Output the [X, Y] coordinate of the center of the cell containing the given text.  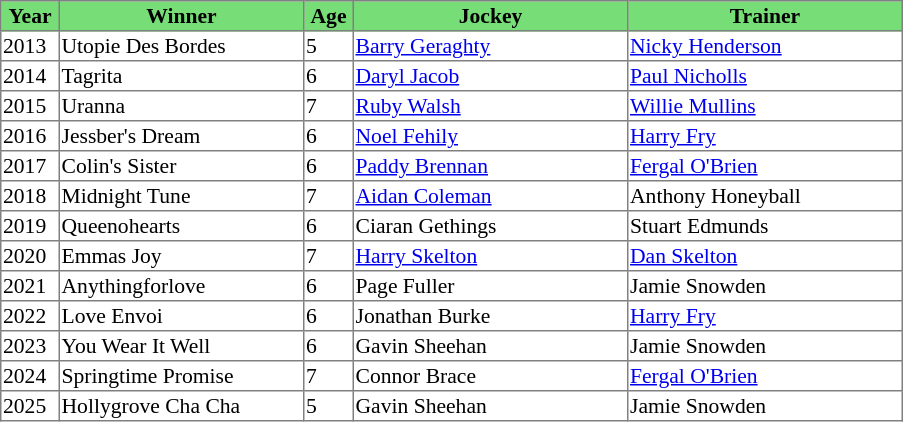
Nicky Henderson [765, 46]
2019 [30, 226]
Ruby Walsh [490, 106]
2020 [30, 256]
Emmas Joy [181, 256]
Trainer [765, 16]
Queenohearts [181, 226]
Jockey [490, 16]
Uranna [181, 106]
2014 [30, 76]
2018 [30, 196]
2022 [30, 316]
Paul Nicholls [765, 76]
Page Fuller [490, 286]
Winner [181, 16]
2025 [30, 406]
2021 [30, 286]
Hollygrove Cha Cha [181, 406]
Barry Geraghty [490, 46]
2016 [30, 136]
Noel Fehily [490, 136]
Willie Mullins [765, 106]
Dan Skelton [765, 256]
Anythingforlove [181, 286]
2013 [30, 46]
2017 [30, 166]
You Wear It Well [181, 346]
Jessber's Dream [181, 136]
Connor Brace [490, 376]
Year [30, 16]
Love Envoi [181, 316]
Daryl Jacob [490, 76]
Colin's Sister [181, 166]
2024 [30, 376]
Midnight Tune [181, 196]
Harry Skelton [490, 256]
Aidan Coleman [490, 196]
Ciaran Gethings [490, 226]
Tagrita [181, 76]
Anthony Honeyball [765, 196]
2023 [30, 346]
Stuart Edmunds [765, 226]
2015 [30, 106]
Jonathan Burke [490, 316]
Age [329, 16]
Springtime Promise [181, 376]
Utopie Des Bordes [181, 46]
Paddy Brennan [490, 166]
